Output the (X, Y) coordinate of the center of the cell containing the given text.  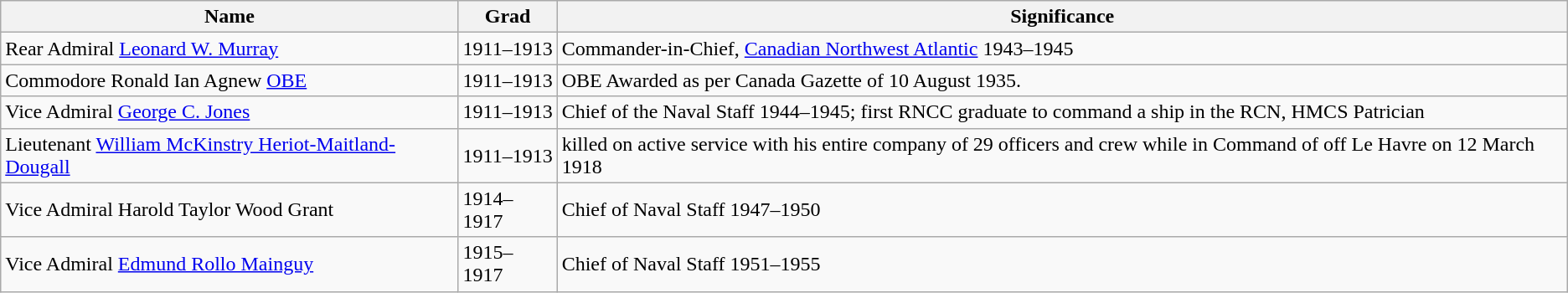
Vice Admiral George C. Jones (230, 112)
OBE Awarded as per Canada Gazette of 10 August 1935. (1062, 80)
Rear Admiral Leonard W. Murray (230, 49)
Commander-in-Chief, Canadian Northwest Atlantic 1943–1945 (1062, 49)
Chief of the Naval Staff 1944–1945; first RNCC graduate to command a ship in the RCN, HMCS Patrician (1062, 112)
Vice Admiral Harold Taylor Wood Grant (230, 209)
Vice Admiral Edmund Rollo Mainguy (230, 265)
killed on active service with his entire company of 29 officers and crew while in Command of off Le Havre on 12 March 1918 (1062, 156)
Name (230, 17)
Chief of Naval Staff 1951–1955 (1062, 265)
Chief of Naval Staff 1947–1950 (1062, 209)
Grad (508, 17)
1915–1917 (508, 265)
1914–1917 (508, 209)
Significance (1062, 17)
Commodore Ronald Ian Agnew OBE (230, 80)
Lieutenant William McKinstry Heriot-Maitland-Dougall (230, 156)
